For the text-containing cell, return its midpoint in [x, y] coordinate format. 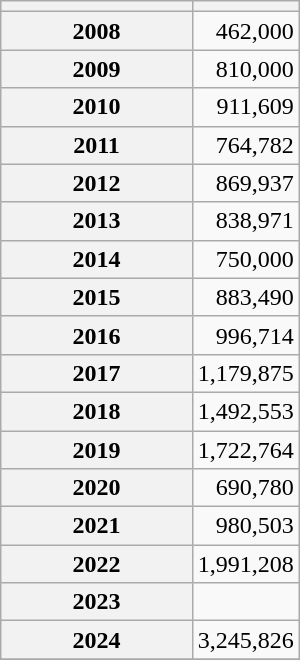
2017 [96, 373]
2010 [96, 107]
2013 [96, 221]
869,937 [246, 183]
3,245,826 [246, 640]
2008 [96, 31]
996,714 [246, 335]
2009 [96, 69]
2023 [96, 602]
838,971 [246, 221]
883,490 [246, 297]
980,503 [246, 526]
462,000 [246, 31]
2022 [96, 564]
2020 [96, 488]
2019 [96, 449]
2021 [96, 526]
2011 [96, 145]
764,782 [246, 145]
911,609 [246, 107]
1,179,875 [246, 373]
1,991,208 [246, 564]
2024 [96, 640]
750,000 [246, 259]
690,780 [246, 488]
1,492,553 [246, 411]
2018 [96, 411]
810,000 [246, 69]
2015 [96, 297]
2012 [96, 183]
2014 [96, 259]
1,722,764 [246, 449]
2016 [96, 335]
